Provide the [x, y] coordinate of the cell's center where the given text is located.  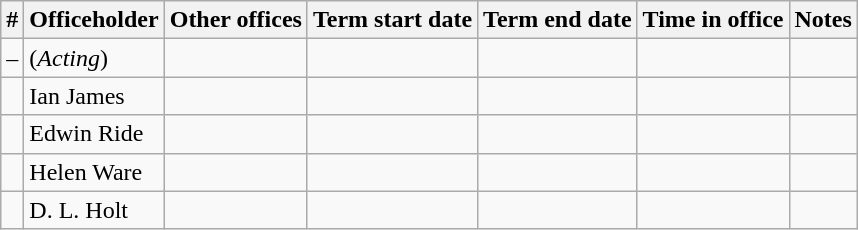
Term end date [558, 20]
– [12, 58]
Edwin Ride [94, 134]
Ian James [94, 96]
Officeholder [94, 20]
(Acting) [94, 58]
Time in office [713, 20]
Helen Ware [94, 172]
Other offices [236, 20]
D. L. Holt [94, 210]
Notes [823, 20]
# [12, 20]
Term start date [392, 20]
